Locate the cell with the specified text and output its [X, Y] center coordinate. 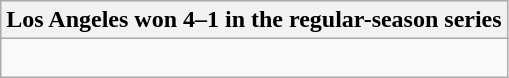
Los Angeles won 4–1 in the regular-season series [254, 20]
